For the text-containing cell, return its midpoint in (X, Y) coordinate format. 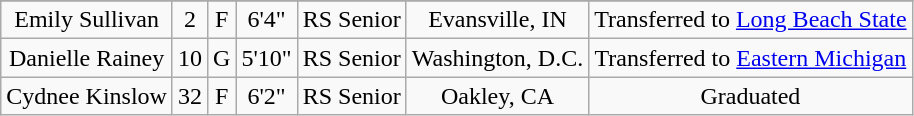
Washington, D.C. (497, 58)
Graduated (750, 96)
Oakley, CA (497, 96)
Transferred to Long Beach State (750, 20)
6'4" (266, 20)
5'10" (266, 58)
6'2" (266, 96)
2 (190, 20)
Transferred to Eastern Michigan (750, 58)
Emily Sullivan (87, 20)
Cydnee Kinslow (87, 96)
G (222, 58)
32 (190, 96)
Evansville, IN (497, 20)
10 (190, 58)
Danielle Rainey (87, 58)
